From the cell containing the given text, extract its center point as [x, y] coordinate. 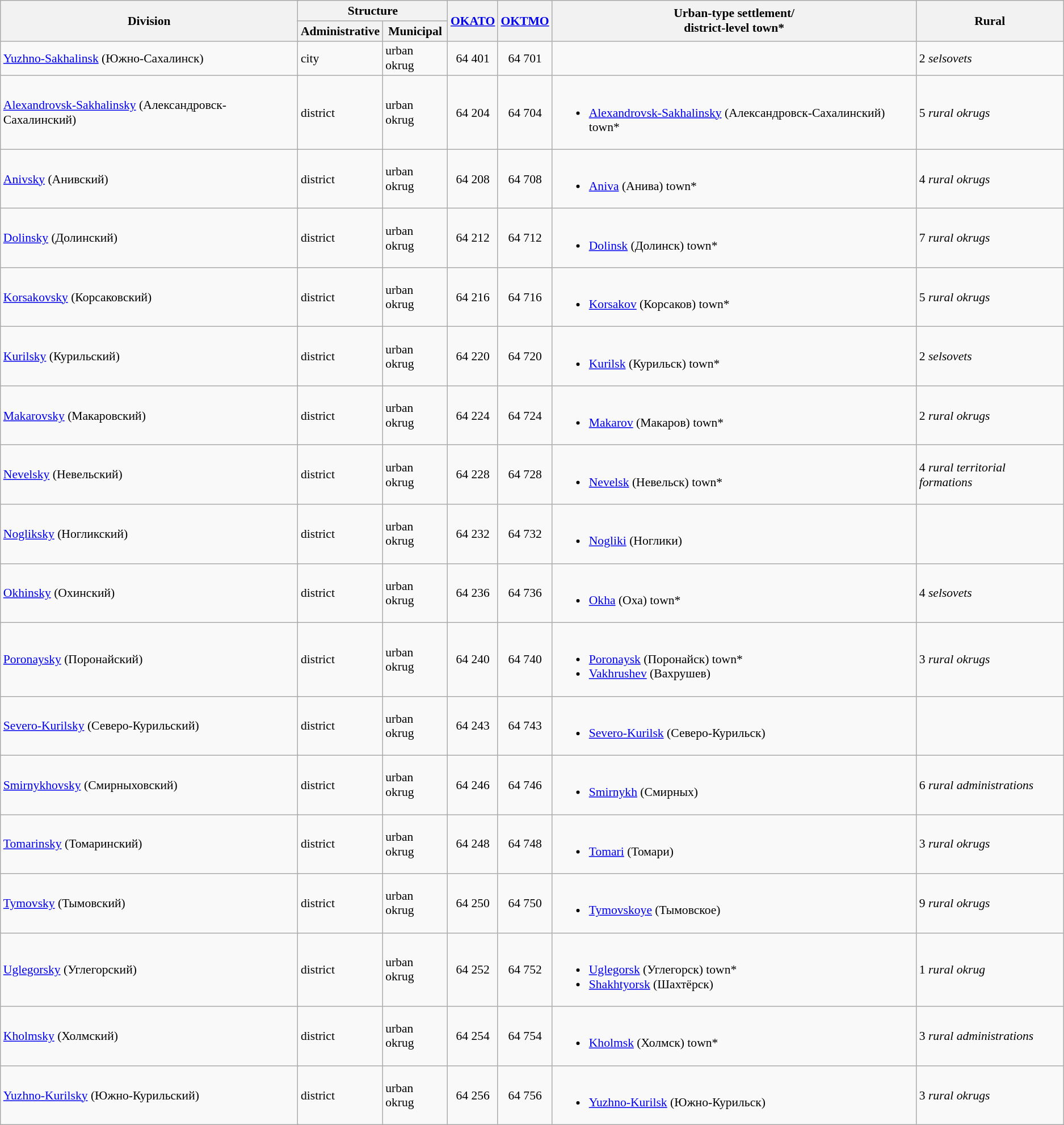
4 rural territorial formations [990, 475]
64 720 [524, 356]
64 724 [524, 415]
64 716 [524, 297]
64 704 [524, 113]
Alexandrovsk-Sakhalinsky (Александровск-Сахалинский) [149, 113]
64 228 [473, 475]
Okha (Оха) town* [734, 593]
4 rural okrugs [990, 179]
64 754 [524, 1036]
Uglegorsk (Углегорск) town*Shakhtyorsk (Шахтёрск) [734, 970]
Nevelsky (Невельский) [149, 475]
OKATO [473, 20]
Kholmsk (Холмск) town* [734, 1036]
Korsakov (Корсаков) town* [734, 297]
Kurilsky (Курильский) [149, 356]
64 746 [524, 785]
64 246 [473, 785]
9 rural okrugs [990, 903]
Dolinsk (Долинск) town* [734, 238]
Administrative [340, 31]
64 740 [524, 660]
64 712 [524, 238]
64 728 [524, 475]
64 254 [473, 1036]
Yuzhno-Kurilsk (Южно-Курильск) [734, 1095]
Division [149, 20]
Kholmsky (Холмский) [149, 1036]
Nevelsk (Невельск) town* [734, 475]
64 208 [473, 179]
64 256 [473, 1095]
Nogliksky (Ногликский) [149, 534]
64 243 [473, 726]
1 rural okrug [990, 970]
Korsakovsky (Корсаковский) [149, 297]
Dolinsky (Долинский) [149, 238]
64 216 [473, 297]
64 250 [473, 903]
Tymovsky (Тымовский) [149, 903]
64 701 [524, 58]
3 rural administrations [990, 1036]
Rural [990, 20]
4 selsovets [990, 593]
64 248 [473, 844]
64 240 [473, 660]
64 708 [524, 179]
Anivsky (Анивский) [149, 179]
64 204 [473, 113]
Nogliki (Ноглики) [734, 534]
OKTMO [524, 20]
Makarov (Макаров) town* [734, 415]
Tymovskoye (Тымовское) [734, 903]
Severo-Kurilsk (Северо-Курильск) [734, 726]
Okhinsky (Охинский) [149, 593]
city [340, 58]
64 212 [473, 238]
Makarovsky (Макаровский) [149, 415]
64 748 [524, 844]
Smirnykh (Смирных) [734, 785]
Yuzhno-Sakhalinsk (Южно-Сахалинск) [149, 58]
Poronaysk (Поронайск) town*Vakhrushev (Вахрушев) [734, 660]
Urban-type settlement/district-level town* [734, 20]
Kurilsk (Курильск) town* [734, 356]
64 224 [473, 415]
64 401 [473, 58]
Yuzhno-Kurilsky (Южно-Курильский) [149, 1095]
64 252 [473, 970]
64 750 [524, 903]
7 rural okrugs [990, 238]
Tomarinsky (Томаринский) [149, 844]
Aniva (Анива) town* [734, 179]
Tomari (Томари) [734, 844]
Smirnykhovsky (Смирныховский) [149, 785]
Severo-Kurilsky (Северо-Курильский) [149, 726]
Alexandrovsk-Sakhalinsky (Александровск-Сахалинский) town* [734, 113]
Structure [373, 11]
Uglegorsky (Углегорский) [149, 970]
64 232 [473, 534]
Municipal [415, 31]
64 752 [524, 970]
64 236 [473, 593]
64 220 [473, 356]
64 743 [524, 726]
2 rural okrugs [990, 415]
64 732 [524, 534]
64 736 [524, 593]
Poronaysky (Поронайский) [149, 660]
6 rural administrations [990, 785]
64 756 [524, 1095]
